Find where the given text appears and provide that cell's center as [x, y] coordinate. 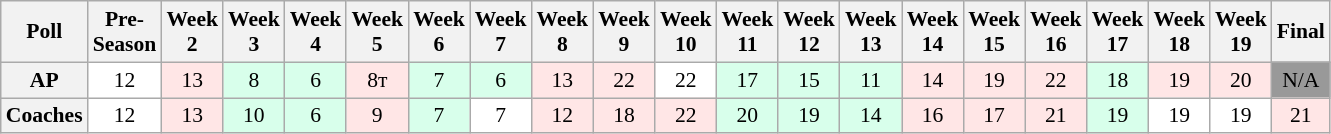
Week15 [994, 32]
10 [254, 116]
Week5 [377, 32]
11 [871, 80]
15 [809, 80]
Week8 [562, 32]
Week16 [1056, 32]
8 [254, 80]
Week9 [624, 32]
Week6 [439, 32]
Week13 [871, 32]
Week14 [933, 32]
Week10 [686, 32]
Week17 [1118, 32]
AP [44, 80]
Week18 [1179, 32]
Poll [44, 32]
8т [377, 80]
N/A [1301, 80]
Pre-Season [125, 32]
Week11 [748, 32]
Week2 [192, 32]
Week7 [501, 32]
Final [1301, 32]
Week4 [316, 32]
Coaches [44, 116]
Week19 [1241, 32]
16 [933, 116]
9 [377, 116]
Week3 [254, 32]
Week12 [809, 32]
